Find where the given text appears and provide that cell's center as [X, Y] coordinate. 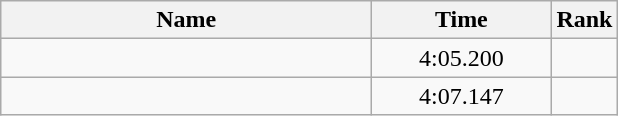
Rank [584, 20]
4:07.147 [462, 96]
4:05.200 [462, 58]
Name [186, 20]
Time [462, 20]
